Search for the cell housing the specified text and yield its [x, y] center coordinate. 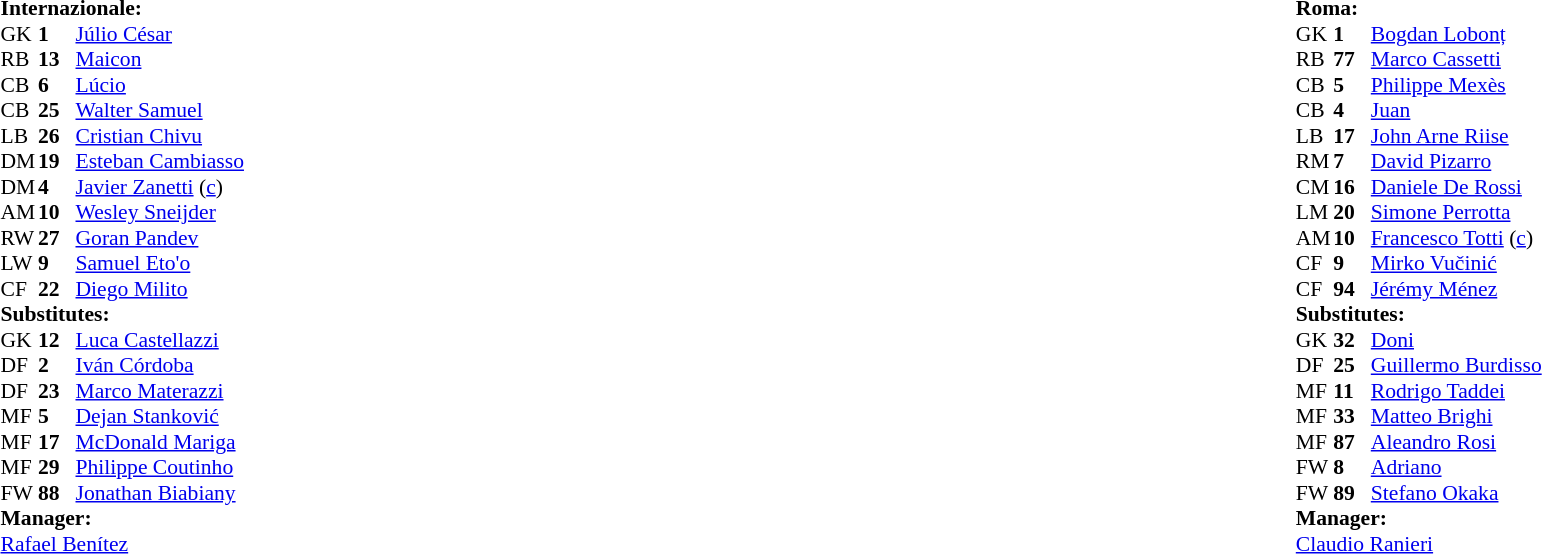
RW [19, 238]
2 [57, 365]
Matteo Brighi [1456, 417]
Rodrigo Taddei [1456, 391]
94 [1352, 289]
Lúcio [160, 85]
Jonathan Biabiany [160, 493]
Marco Cassetti [1456, 59]
6 [57, 85]
8 [1352, 467]
7 [1352, 161]
Juan [1456, 111]
David Pizarro [1456, 161]
Dejan Stanković [160, 417]
33 [1352, 417]
87 [1352, 442]
LW [19, 263]
Bogdan Lobonț [1456, 34]
20 [1352, 213]
16 [1352, 187]
Esteban Cambiasso [160, 161]
RM [1315, 161]
Aleandro Rosi [1456, 442]
Diego Milito [160, 289]
CM [1315, 187]
23 [57, 391]
32 [1352, 340]
77 [1352, 59]
13 [57, 59]
Goran Pandev [160, 238]
Jérémy Ménez [1456, 289]
29 [57, 467]
26 [57, 136]
22 [57, 289]
Mirko Vučinić [1456, 263]
Simone Perrotta [1456, 213]
McDonald Mariga [160, 442]
19 [57, 161]
Francesco Totti (c) [1456, 238]
Samuel Eto'o [160, 263]
Philippe Coutinho [160, 467]
Wesley Sneijder [160, 213]
Stefano Okaka [1456, 493]
Daniele De Rossi [1456, 187]
Philippe Mexès [1456, 85]
88 [57, 493]
John Arne Riise [1456, 136]
Adriano [1456, 467]
Luca Castellazzi [160, 340]
11 [1352, 391]
12 [57, 340]
Cristian Chivu [160, 136]
Javier Zanetti (c) [160, 187]
LM [1315, 213]
27 [57, 238]
Walter Samuel [160, 111]
Marco Materazzi [160, 391]
Iván Córdoba [160, 365]
Maicon [160, 59]
89 [1352, 493]
Guillermo Burdisso [1456, 365]
Júlio César [160, 34]
Doni [1456, 340]
